Detect which cell encompasses the target text, then output its (x, y) center coordinate. 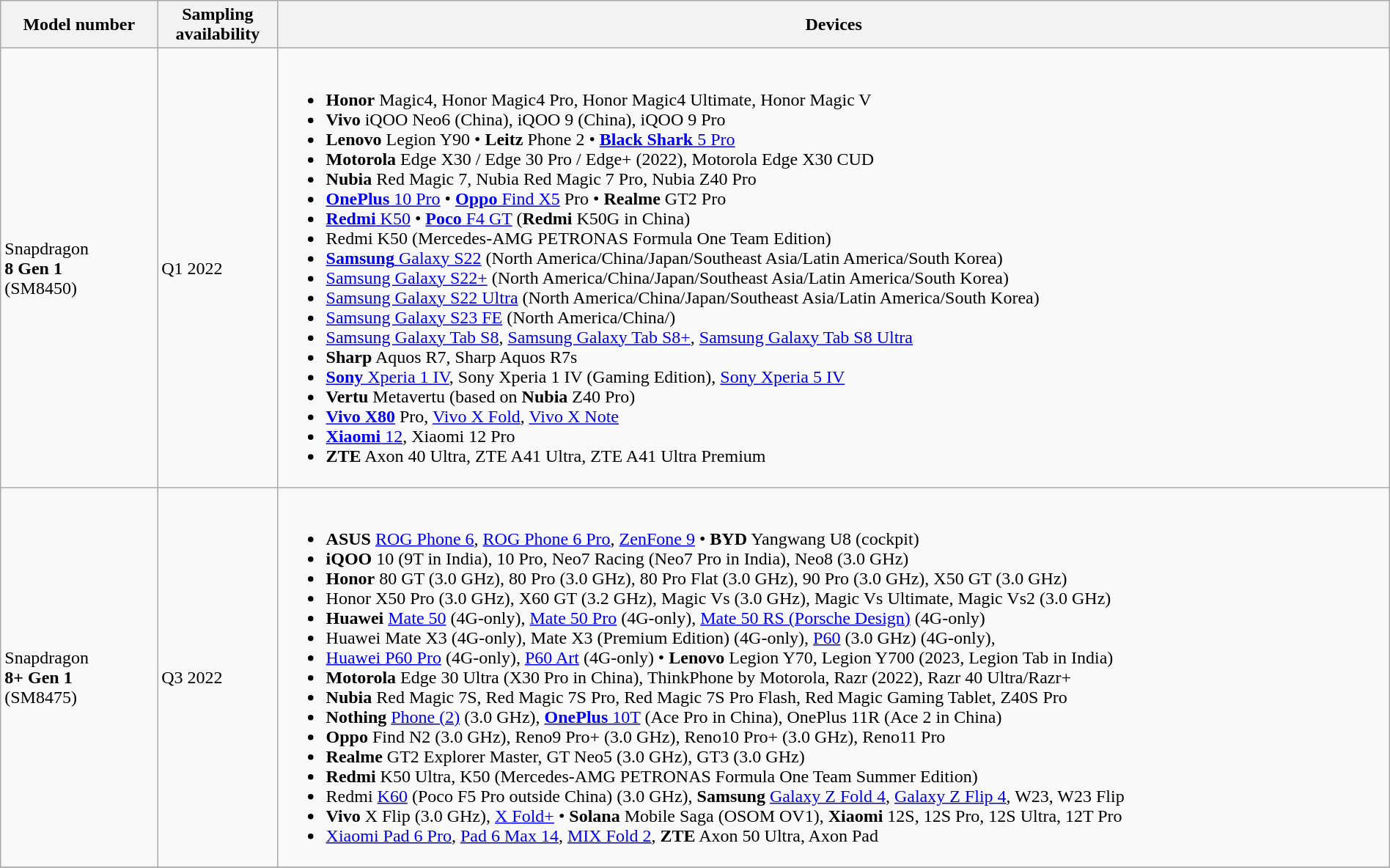
Snapdragon8 Gen 1(SM8450) (79, 268)
Q3 2022 (218, 677)
Snapdragon8+ Gen 1(SM8475) (79, 677)
Devices (834, 25)
Samplingavailability (218, 25)
Model number (79, 25)
Q1 2022 (218, 268)
